Identify which cell holds the provided text, then report its (X, Y) central coordinate. 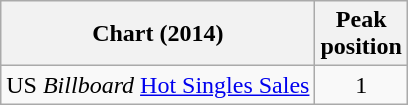
Peakposition (361, 34)
Chart (2014) (158, 34)
1 (361, 85)
US Billboard Hot Singles Sales (158, 85)
